Extract the (X, Y) coordinate from the center of the cell holding the provided text.  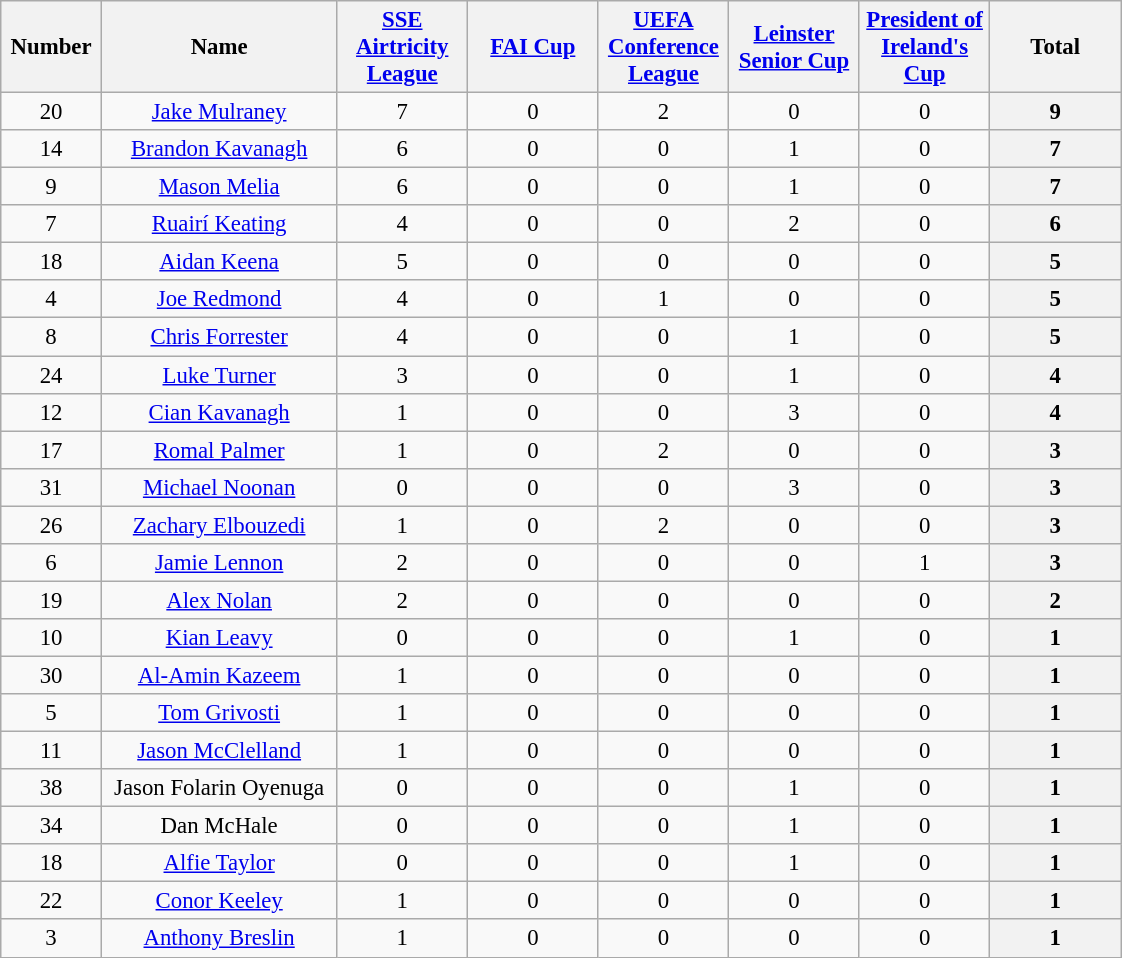
Luke Turner (219, 375)
Anthony Breslin (219, 939)
Zachary Elbouzedi (219, 525)
14 (52, 149)
38 (52, 788)
Leinster Senior Cup (794, 47)
Tom Grivosti (219, 713)
Alex Nolan (219, 600)
Chris Forrester (219, 337)
Ruairí Keating (219, 224)
11 (52, 751)
Aidan Keena (219, 262)
10 (52, 638)
17 (52, 450)
Jason McClelland (219, 751)
Brandon Kavanagh (219, 149)
31 (52, 487)
Al-Amin Kazeem (219, 675)
Alfie Taylor (219, 863)
Dan McHale (219, 826)
Joe Redmond (219, 299)
8 (52, 337)
Kian Leavy (219, 638)
12 (52, 412)
Romal Palmer (219, 450)
20 (52, 112)
19 (52, 600)
Total (1056, 47)
Conor Keeley (219, 901)
Cian Kavanagh (219, 412)
FAI Cup (534, 47)
34 (52, 826)
UEFA Conference League (664, 47)
Michael Noonan (219, 487)
Jason Folarin Oyenuga (219, 788)
SSE Airtricity League (402, 47)
Jake Mulraney (219, 112)
Number (52, 47)
Mason Melia (219, 187)
President of Ireland's Cup (924, 47)
Name (219, 47)
24 (52, 375)
30 (52, 675)
22 (52, 901)
26 (52, 525)
Jamie Lennon (219, 563)
